For the text-containing cell, return its midpoint in [X, Y] coordinate format. 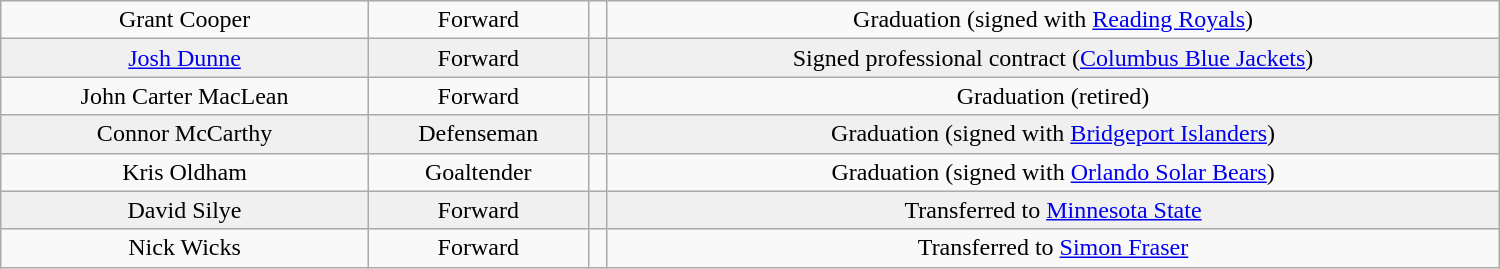
Kris Oldham [185, 172]
Connor McCarthy [185, 134]
Signed professional contract (Columbus Blue Jackets) [1053, 58]
Defenseman [478, 134]
Transferred to Minnesota State [1053, 210]
John Carter MacLean [185, 96]
Graduation (signed with Reading Royals) [1053, 20]
Josh Dunne [185, 58]
Transferred to Simon Fraser [1053, 248]
Nick Wicks [185, 248]
Graduation (retired) [1053, 96]
Graduation (signed with Bridgeport Islanders) [1053, 134]
Goaltender [478, 172]
David Silye [185, 210]
Grant Cooper [185, 20]
Graduation (signed with Orlando Solar Bears) [1053, 172]
